Return [x, y] of the center of cell containing provided text 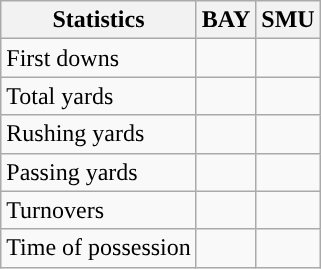
Turnovers [99, 210]
Statistics [99, 20]
Passing yards [99, 172]
SMU [288, 20]
First downs [99, 58]
Rushing yards [99, 134]
Total yards [99, 96]
Time of possession [99, 248]
BAY [226, 20]
